Identify which cell holds the provided text, then report its [x, y] central coordinate. 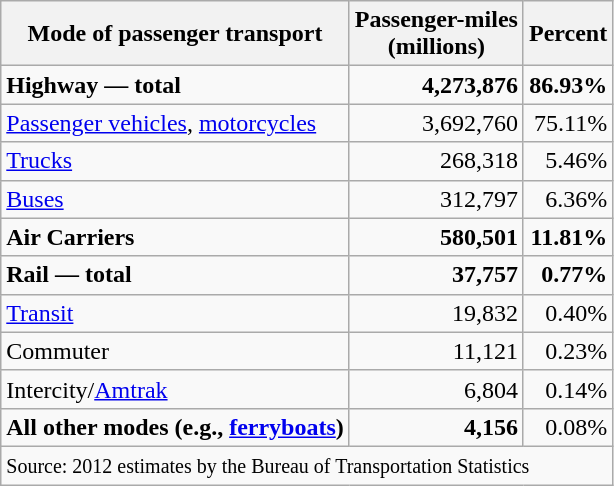
Passenger-miles(millions) [436, 34]
Trucks [176, 161]
Highway — total [176, 85]
Mode of passenger transport [176, 34]
All other modes (e.g., ferryboats) [176, 427]
6,804 [436, 389]
Rail — total [176, 275]
0.14% [568, 389]
0.08% [568, 427]
86.93% [568, 85]
580,501 [436, 237]
Source: 2012 estimates by the Bureau of Transportation Statistics [307, 465]
Intercity/Amtrak [176, 389]
0.40% [568, 313]
0.77% [568, 275]
11.81% [568, 237]
75.11% [568, 123]
3,692,760 [436, 123]
5.46% [568, 161]
6.36% [568, 199]
268,318 [436, 161]
Percent [568, 34]
11,121 [436, 351]
Passenger vehicles, motorcycles [176, 123]
0.23% [568, 351]
37,757 [436, 275]
312,797 [436, 199]
Air Carriers [176, 237]
Buses [176, 199]
Transit [176, 313]
4,156 [436, 427]
4,273,876 [436, 85]
Commuter [176, 351]
19,832 [436, 313]
